For the text-containing cell, return its midpoint in (x, y) coordinate format. 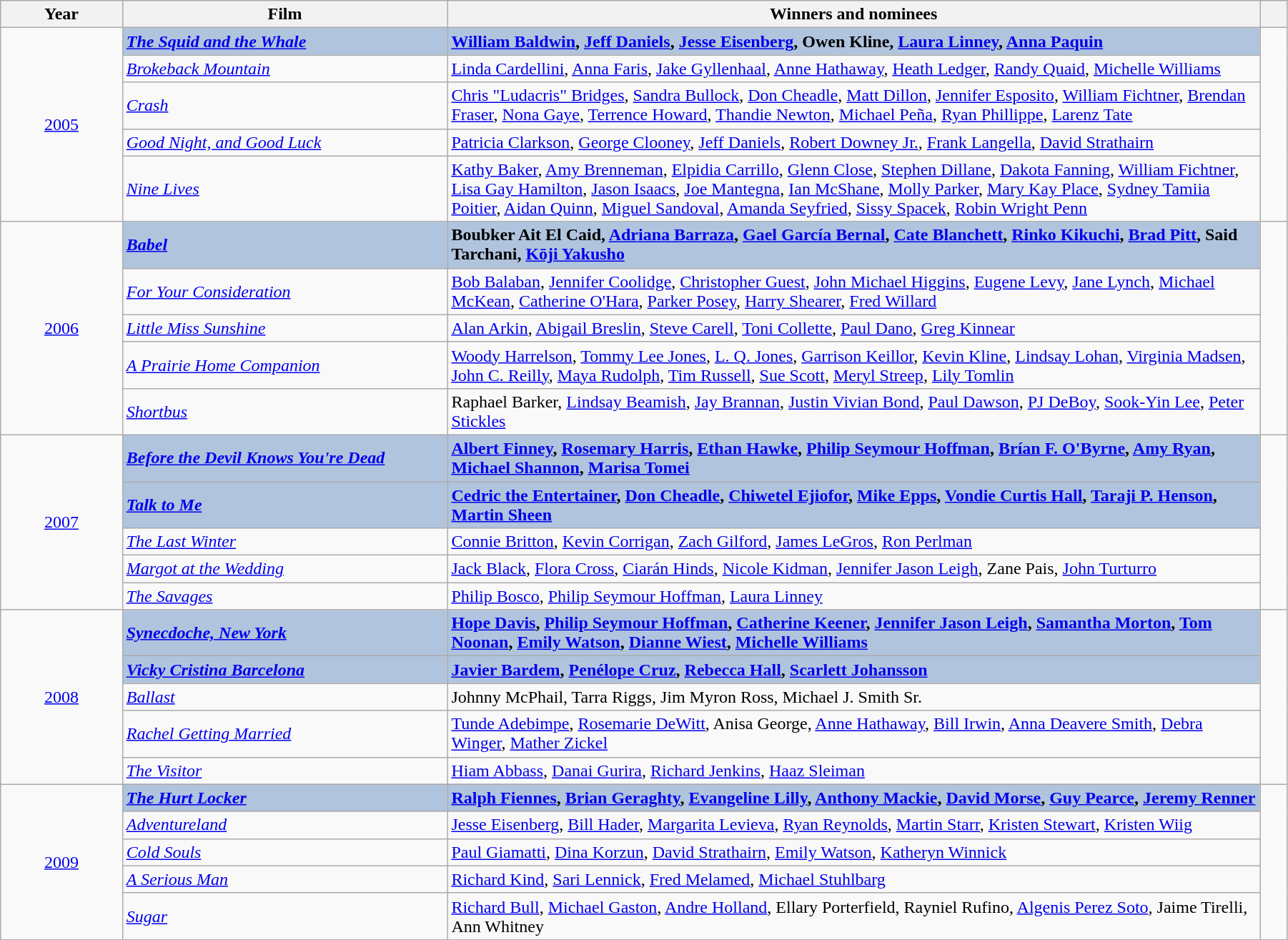
Crash (284, 106)
Linda Cardellini, Anna Faris, Jake Gyllenhaal, Anne Hathaway, Heath Ledger, Randy Quaid, Michelle Williams (853, 69)
Jack Black, Flora Cross, Ciarán Hinds, Nicole Kidman, Jennifer Jason Leigh, Zane Pais, John Turturro (853, 569)
Before the Devil Knows You're Dead (284, 457)
Synecdoche, New York (284, 633)
2007 (61, 522)
Boubker Ait El Caid, Adriana Barraza, Gael García Bernal, Cate Blanchett, Rinko Kikuchi, Brad Pitt, Said Tarchani, Kōji Yakusho (853, 244)
A Prairie Home Companion (284, 365)
Jesse Eisenberg, Bill Hader, Margarita Levieva, Ryan Reynolds, Martin Starr, Kristen Stewart, Kristen Wiig (853, 825)
Winners and nominees (853, 14)
Javier Bardem, Penélope Cruz, Rebecca Hall, Scarlett Johansson (853, 670)
Babel (284, 244)
Paul Giamatti, Dina Korzun, David Strathairn, Emily Watson, Katheryn Winnick (853, 852)
The Hurt Locker (284, 798)
Philip Bosco, Philip Seymour Hoffman, Laura Linney (853, 596)
The Visitor (284, 771)
Vicky Cristina Barcelona (284, 670)
Little Miss Sunshine (284, 328)
Richard Bull, Michael Gaston, Andre Holland, Ellary Porterfield, Rayniel Rufino, Algenis Perez Soto, Jaime Tirelli, Ann Whitney (853, 916)
Cedric the Entertainer, Don Cheadle, Chiwetel Ejiofor, Mike Epps, Vondie Curtis Hall, Taraji P. Henson, Martin Sheen (853, 505)
Cold Souls (284, 852)
Ralph Fiennes, Brian Geraghty, Evangeline Lilly, Anthony Mackie, David Morse, Guy Pearce, Jeremy Renner (853, 798)
Patricia Clarkson, George Clooney, Jeff Daniels, Robert Downey Jr., Frank Langella, David Strathairn (853, 142)
For Your Consideration (284, 292)
Hiam Abbass, Danai Gurira, Richard Jenkins, Haaz Sleiman (853, 771)
The Squid and the Whale (284, 41)
Shortbus (284, 412)
2006 (61, 328)
Talk to Me (284, 505)
Brokeback Mountain (284, 69)
2008 (61, 697)
2005 (61, 124)
Film (284, 14)
Margot at the Wedding (284, 569)
Johnny McPhail, Tarra Riggs, Jim Myron Ross, Michael J. Smith Sr. (853, 697)
2009 (61, 862)
Good Night, and Good Luck (284, 142)
Nine Lives (284, 189)
Adventureland (284, 825)
Ballast (284, 697)
Raphael Barker, Lindsay Beamish, Jay Brannan, Justin Vivian Bond, Paul Dawson, PJ DeBoy, Sook-Yin Lee, Peter Stickles (853, 412)
The Last Winter (284, 542)
William Baldwin, Jeff Daniels, Jesse Eisenberg, Owen Kline, Laura Linney, Anna Paquin (853, 41)
Tunde Adebimpe, Rosemarie DeWitt, Anisa George, Anne Hathaway, Bill Irwin, Anna Deavere Smith, Debra Winger, Mather Zickel (853, 733)
A Serious Man (284, 879)
Rachel Getting Married (284, 733)
Alan Arkin, Abigail Breslin, Steve Carell, Toni Collette, Paul Dano, Greg Kinnear (853, 328)
The Savages (284, 596)
Connie Britton, Kevin Corrigan, Zach Gilford, James LeGros, Ron Perlman (853, 542)
Year (61, 14)
Sugar (284, 916)
Albert Finney, Rosemary Harris, Ethan Hawke, Philip Seymour Hoffman, Brían F. O'Byrne, Amy Ryan, Michael Shannon, Marisa Tomei (853, 457)
Richard Kind, Sari Lennick, Fred Melamed, Michael Stuhlbarg (853, 879)
